Identify which cell holds the provided text, then report its (X, Y) central coordinate. 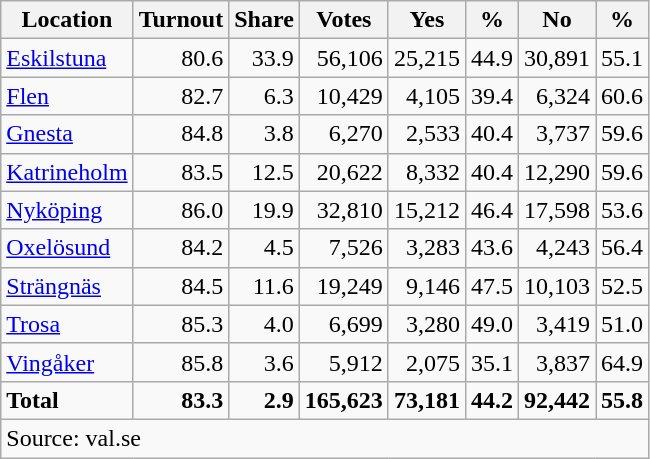
6.3 (264, 96)
7,526 (344, 248)
3,837 (558, 362)
3.8 (264, 134)
19,249 (344, 286)
12,290 (558, 172)
83.5 (181, 172)
Strängnäs (67, 286)
84.8 (181, 134)
3,283 (426, 248)
55.1 (622, 58)
15,212 (426, 210)
19.9 (264, 210)
3.6 (264, 362)
4.5 (264, 248)
82.7 (181, 96)
6,270 (344, 134)
85.8 (181, 362)
25,215 (426, 58)
32,810 (344, 210)
33.9 (264, 58)
11.6 (264, 286)
84.2 (181, 248)
49.0 (492, 324)
85.3 (181, 324)
Oxelösund (67, 248)
Turnout (181, 20)
3,737 (558, 134)
Flen (67, 96)
8,332 (426, 172)
47.5 (492, 286)
Source: val.se (325, 438)
20,622 (344, 172)
Katrineholm (67, 172)
3,419 (558, 324)
Nyköping (67, 210)
39.4 (492, 96)
4,105 (426, 96)
35.1 (492, 362)
84.5 (181, 286)
9,146 (426, 286)
Total (67, 400)
Share (264, 20)
Votes (344, 20)
Vingåker (67, 362)
5,912 (344, 362)
3,280 (426, 324)
Yes (426, 20)
4.0 (264, 324)
86.0 (181, 210)
64.9 (622, 362)
92,442 (558, 400)
165,623 (344, 400)
2,075 (426, 362)
44.9 (492, 58)
No (558, 20)
80.6 (181, 58)
6,699 (344, 324)
6,324 (558, 96)
60.6 (622, 96)
Location (67, 20)
2,533 (426, 134)
Gnesta (67, 134)
46.4 (492, 210)
56.4 (622, 248)
12.5 (264, 172)
52.5 (622, 286)
4,243 (558, 248)
43.6 (492, 248)
10,103 (558, 286)
53.6 (622, 210)
44.2 (492, 400)
30,891 (558, 58)
Trosa (67, 324)
83.3 (181, 400)
10,429 (344, 96)
55.8 (622, 400)
73,181 (426, 400)
17,598 (558, 210)
2.9 (264, 400)
Eskilstuna (67, 58)
51.0 (622, 324)
56,106 (344, 58)
